Scan for the cell matching the given text and deliver its (x, y) coordinate at center. 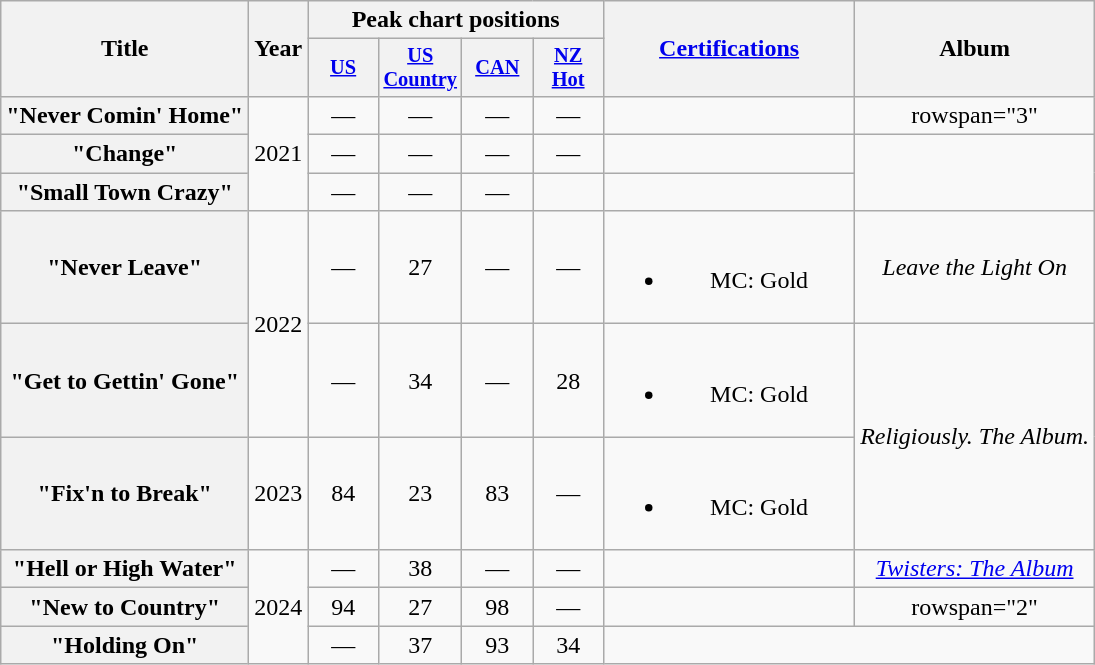
Year (278, 49)
Religiously. The Album. (975, 437)
94 (344, 607)
"Change" (125, 154)
Peak chart positions (456, 20)
"Holding On" (125, 645)
2021 (278, 153)
Title (125, 49)
"Never Comin' Home" (125, 115)
84 (344, 494)
US (344, 68)
Leave the Light On (975, 268)
38 (420, 569)
Twisters: The Album (975, 569)
"Get to Gettin' Gone" (125, 380)
"Fix'n to Break" (125, 494)
Certifications (730, 49)
23 (420, 494)
Album (975, 49)
"Never Leave" (125, 268)
2022 (278, 324)
NZHot (568, 68)
USCountry (420, 68)
"Hell or High Water" (125, 569)
"New to Country" (125, 607)
93 (498, 645)
rowspan="2" (975, 607)
2024 (278, 607)
28 (568, 380)
"Small Town Crazy" (125, 192)
CAN (498, 68)
37 (420, 645)
2023 (278, 494)
98 (498, 607)
83 (498, 494)
rowspan="3" (975, 115)
